Output the [X, Y] coordinate of the center of the cell containing the given text.  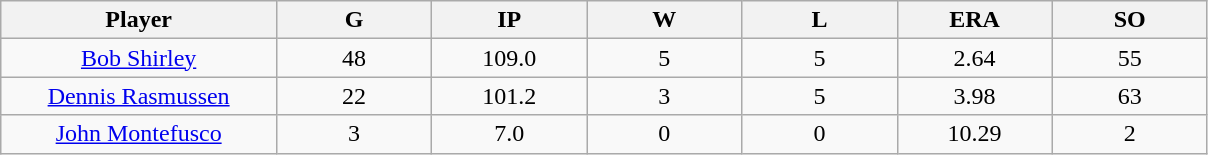
2.64 [974, 58]
7.0 [510, 134]
Dennis Rasmussen [139, 96]
2 [1130, 134]
L [820, 20]
101.2 [510, 96]
109.0 [510, 58]
55 [1130, 58]
SO [1130, 20]
G [354, 20]
63 [1130, 96]
Player [139, 20]
ERA [974, 20]
10.29 [974, 134]
22 [354, 96]
IP [510, 20]
48 [354, 58]
Bob Shirley [139, 58]
W [664, 20]
John Montefusco [139, 134]
3.98 [974, 96]
